Identify which cell holds the provided text, then report its [x, y] central coordinate. 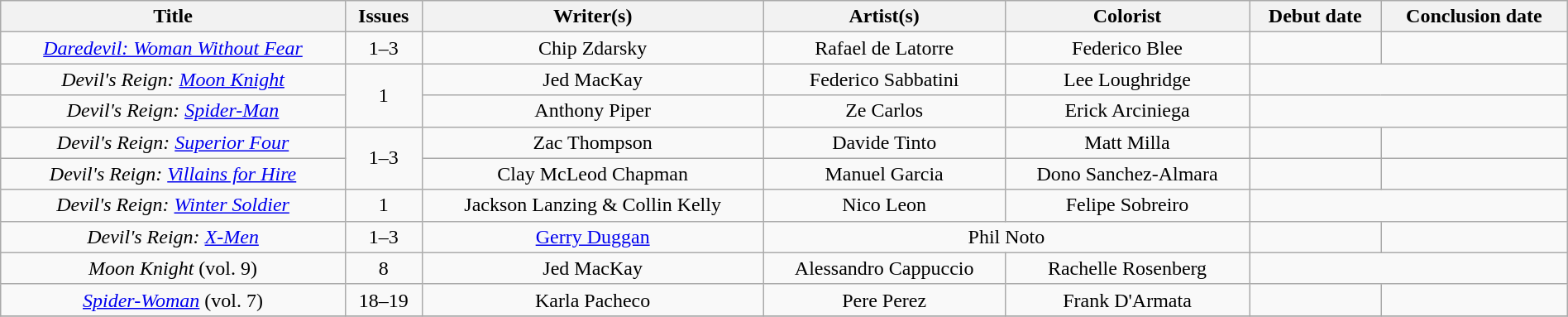
Nico Leon [884, 205]
Federico Sabbatini [884, 79]
Rachelle Rosenberg [1127, 268]
Devil's Reign: Villains for Hire [174, 174]
Gerry Duggan [592, 237]
Devil's Reign: Spider-Man [174, 111]
Debut date [1315, 17]
8 [384, 268]
Ze Carlos [884, 111]
Karla Pacheco [592, 300]
Phil Noto [1006, 237]
Clay McLeod Chapman [592, 174]
Title [174, 17]
Colorist [1127, 17]
Matt Milla [1127, 142]
Rafael de Latorre [884, 48]
Pere Perez [884, 300]
Federico Blee [1127, 48]
Lee Loughridge [1127, 79]
Writer(s) [592, 17]
Artist(s) [884, 17]
Conclusion date [1475, 17]
Chip Zdarsky [592, 48]
Devil's Reign: Moon Knight [174, 79]
Devil's Reign: X-Men [174, 237]
Erick Arciniega [1127, 111]
Devil's Reign: Superior Four [174, 142]
Issues [384, 17]
Spider-Woman (vol. 7) [174, 300]
Moon Knight (vol. 9) [174, 268]
Anthony Piper [592, 111]
Alessandro Cappuccio [884, 268]
Manuel Garcia [884, 174]
Davide Tinto [884, 142]
Dono Sanchez-Almara [1127, 174]
Devil's Reign: Winter Soldier [174, 205]
18–19 [384, 300]
Frank D'Armata [1127, 300]
Daredevil: Woman Without Fear [174, 48]
Jackson Lanzing & Collin Kelly [592, 205]
Felipe Sobreiro [1127, 205]
Zac Thompson [592, 142]
